Return the (x, y) coordinate for the center point of the cell that contains the specified text.  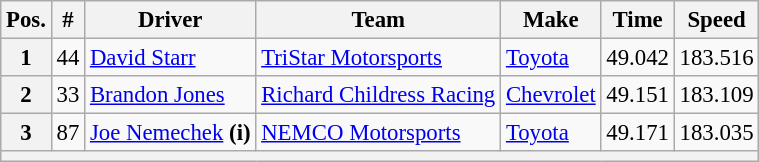
Time (638, 20)
Brandon Jones (170, 95)
183.516 (716, 58)
1 (26, 58)
Team (378, 20)
David Starr (170, 58)
Chevrolet (551, 95)
Joe Nemechek (i) (170, 133)
49.171 (638, 133)
44 (68, 58)
NEMCO Motorsports (378, 133)
# (68, 20)
Speed (716, 20)
Pos. (26, 20)
49.151 (638, 95)
2 (26, 95)
33 (68, 95)
183.109 (716, 95)
Richard Childress Racing (378, 95)
49.042 (638, 58)
183.035 (716, 133)
TriStar Motorsports (378, 58)
87 (68, 133)
Driver (170, 20)
3 (26, 133)
Make (551, 20)
